Pinpoint the cell where the given text exists, returning its [X, Y] midpoint coordinate. 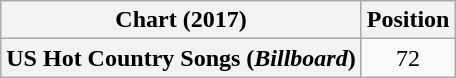
Chart (2017) [181, 20]
Position [408, 20]
72 [408, 58]
US Hot Country Songs (Billboard) [181, 58]
